Output the (x, y) coordinate of the center of the cell containing the given text.  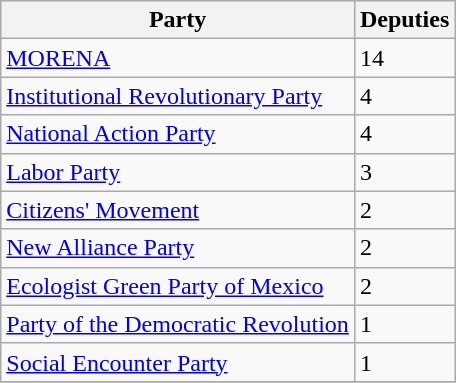
Citizens' Movement (178, 210)
14 (404, 58)
MORENA (178, 58)
Party (178, 20)
New Alliance Party (178, 248)
National Action Party (178, 134)
Party of the Democratic Revolution (178, 324)
Labor Party (178, 172)
Ecologist Green Party of Mexico (178, 286)
3 (404, 172)
Institutional Revolutionary Party (178, 96)
Deputies (404, 20)
Social Encounter Party (178, 362)
